Search for the cell housing the specified text and yield its [x, y] center coordinate. 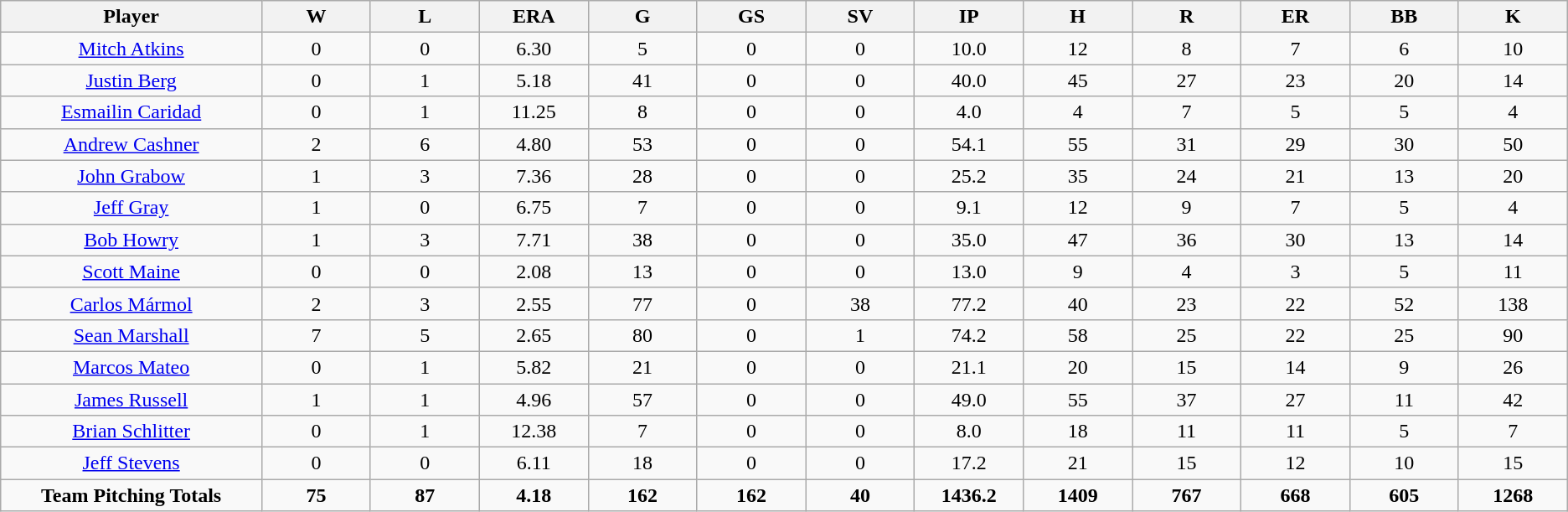
77 [642, 303]
138 [1513, 303]
L [425, 17]
26 [1513, 367]
H [1078, 17]
Carlos Mármol [132, 303]
Jeff Stevens [132, 463]
2.65 [534, 335]
75 [316, 495]
6.75 [534, 208]
36 [1187, 240]
Justin Berg [132, 80]
1409 [1078, 495]
87 [425, 495]
Brian Schlitter [132, 432]
7.71 [534, 240]
10.0 [969, 49]
R [1187, 17]
52 [1404, 303]
11.25 [534, 112]
Scott Maine [132, 272]
25.2 [969, 176]
James Russell [132, 400]
ERA [534, 17]
2.55 [534, 303]
605 [1404, 495]
58 [1078, 335]
IP [969, 17]
54.1 [969, 144]
50 [1513, 144]
5.18 [534, 80]
80 [642, 335]
John Grabow [132, 176]
45 [1078, 80]
4.0 [969, 112]
9.1 [969, 208]
47 [1078, 240]
53 [642, 144]
Team Pitching Totals [132, 495]
28 [642, 176]
Mitch Atkins [132, 49]
21.1 [969, 367]
40.0 [969, 80]
49.0 [969, 400]
57 [642, 400]
668 [1296, 495]
Player [132, 17]
77.2 [969, 303]
6.30 [534, 49]
41 [642, 80]
37 [1187, 400]
Marcos Mateo [132, 367]
ER [1296, 17]
4.96 [534, 400]
29 [1296, 144]
90 [1513, 335]
1268 [1513, 495]
Jeff Gray [132, 208]
42 [1513, 400]
K [1513, 17]
13.0 [969, 272]
5.82 [534, 367]
12.38 [534, 432]
31 [1187, 144]
Andrew Cashner [132, 144]
SV [860, 17]
767 [1187, 495]
35 [1078, 176]
2.08 [534, 272]
G [642, 17]
1436.2 [969, 495]
17.2 [969, 463]
Sean Marshall [132, 335]
35.0 [969, 240]
7.36 [534, 176]
4.18 [534, 495]
4.80 [534, 144]
24 [1187, 176]
W [316, 17]
8.0 [969, 432]
Esmailin Caridad [132, 112]
GS [751, 17]
6.11 [534, 463]
BB [1404, 17]
Bob Howry [132, 240]
74.2 [969, 335]
